Determine the (x, y) coordinate at the center of the cell enclosing the given text.  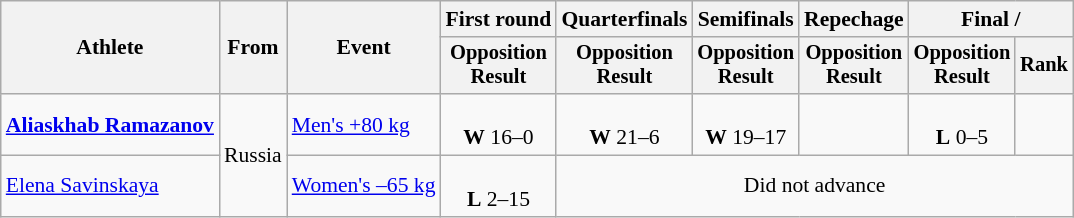
Elena Savinskaya (110, 186)
Aliaskhab Ramazanov (110, 124)
Event (364, 48)
From (253, 48)
Quarterfinals (624, 19)
Semifinals (746, 19)
Russia (253, 155)
First round (499, 19)
W 19–17 (746, 124)
Men's +80 kg (364, 124)
L 2–15 (499, 186)
Athlete (110, 48)
W 21–6 (624, 124)
Final / (991, 19)
Women's –65 kg (364, 186)
L 0–5 (962, 124)
Rank (1044, 66)
Did not advance (814, 186)
W 16–0 (499, 124)
Repechage (854, 19)
